Search for the cell housing the specified text and yield its [x, y] center coordinate. 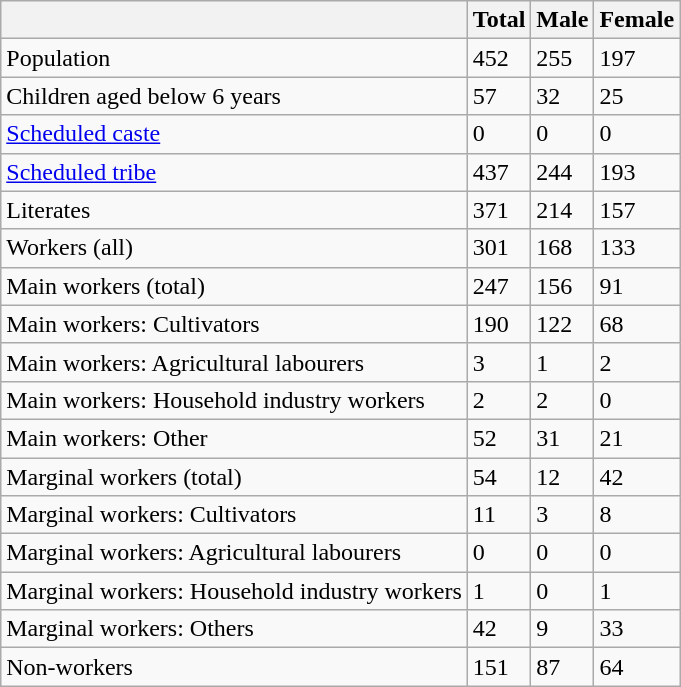
190 [499, 324]
Marginal workers (total) [234, 477]
12 [562, 477]
Children aged below 6 years [234, 96]
Main workers: Household industry workers [234, 400]
54 [499, 477]
244 [562, 172]
197 [637, 58]
Marginal workers: Cultivators [234, 515]
Marginal workers: Agricultural labourers [234, 553]
Main workers: Agricultural labourers [234, 362]
Workers (all) [234, 248]
91 [637, 286]
371 [499, 210]
11 [499, 515]
Marginal workers: Others [234, 629]
Marginal workers: Household industry workers [234, 591]
Non-workers [234, 667]
57 [499, 96]
247 [499, 286]
452 [499, 58]
21 [637, 438]
32 [562, 96]
33 [637, 629]
Main workers: Cultivators [234, 324]
Population [234, 58]
25 [637, 96]
Scheduled tribe [234, 172]
Literates [234, 210]
133 [637, 248]
151 [499, 667]
Total [499, 20]
214 [562, 210]
8 [637, 515]
255 [562, 58]
156 [562, 286]
437 [499, 172]
122 [562, 324]
157 [637, 210]
301 [499, 248]
168 [562, 248]
Scheduled caste [234, 134]
87 [562, 667]
64 [637, 667]
193 [637, 172]
Main workers (total) [234, 286]
31 [562, 438]
Male [562, 20]
52 [499, 438]
Female [637, 20]
68 [637, 324]
9 [562, 629]
Main workers: Other [234, 438]
